Return the [x, y] coordinate for the center point of the cell that contains the specified text.  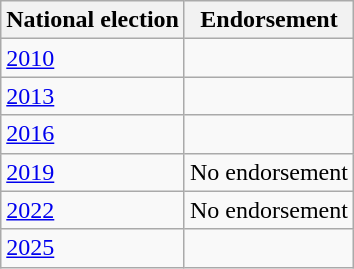
2016 [93, 134]
2010 [93, 58]
2025 [93, 248]
Endorsement [268, 20]
National election [93, 20]
2019 [93, 172]
2013 [93, 96]
2022 [93, 210]
